Search for the cell housing the specified text and yield its (x, y) center coordinate. 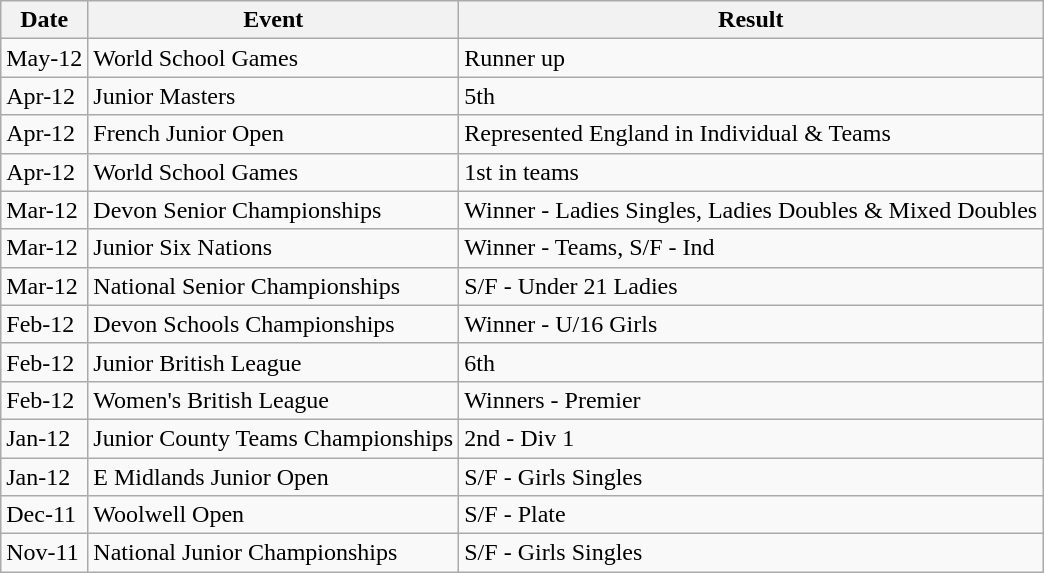
National Senior Championships (274, 286)
Event (274, 20)
Devon Senior Championships (274, 210)
May-12 (44, 58)
Result (751, 20)
Junior British League (274, 362)
Devon Schools Championships (274, 324)
Winner - Teams, S/F - Ind (751, 248)
5th (751, 96)
Winner - Ladies Singles, Ladies Doubles & Mixed Doubles (751, 210)
Represented England in Individual & Teams (751, 134)
Nov-11 (44, 553)
Winners - Premier (751, 400)
Dec-11 (44, 515)
Date (44, 20)
Runner up (751, 58)
6th (751, 362)
National Junior Championships (274, 553)
French Junior Open (274, 134)
Junior Six Nations (274, 248)
Junior Masters (274, 96)
S/F - Under 21 Ladies (751, 286)
S/F - Plate (751, 515)
Junior County Teams Championships (274, 438)
2nd - Div 1 (751, 438)
Woolwell Open (274, 515)
1st in teams (751, 172)
Winner - U/16 Girls (751, 324)
Women's British League (274, 400)
E Midlands Junior Open (274, 477)
